Find where the given text appears and provide that cell's center as (x, y) coordinate. 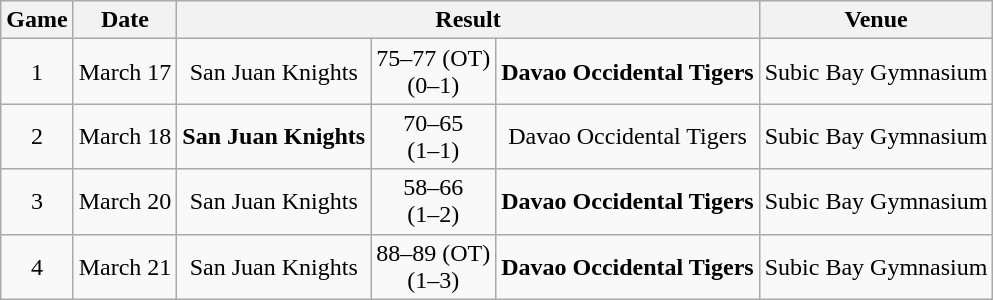
March 20 (125, 202)
88–89 (OT) (1–3) (434, 266)
4 (37, 266)
2 (37, 136)
Date (125, 20)
March 21 (125, 266)
March 18 (125, 136)
Venue (876, 20)
March 17 (125, 72)
Result (468, 20)
Game (37, 20)
58–66 (1–2) (434, 202)
70–65 (1–1) (434, 136)
75–77 (OT) (0–1) (434, 72)
3 (37, 202)
1 (37, 72)
